Return (X, Y) of the center of cell containing provided text 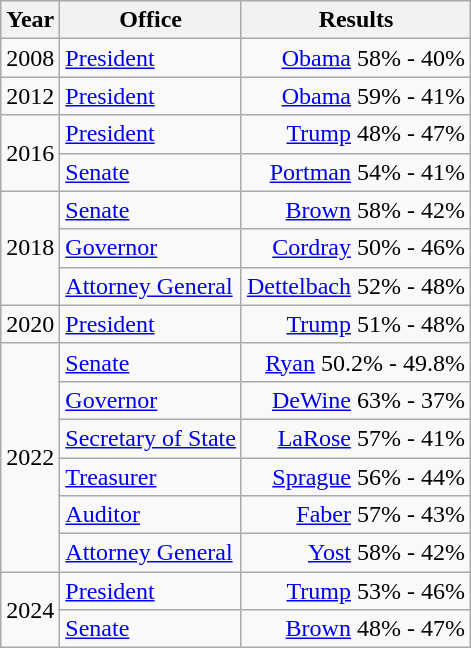
Treasurer (151, 477)
Portman 54% - 41% (356, 172)
Year (30, 20)
2022 (30, 457)
Yost 58% - 42% (356, 553)
2024 (30, 610)
Cordray 50% - 46% (356, 248)
2016 (30, 153)
Trump 51% - 48% (356, 324)
Office (151, 20)
Dettelbach 52% - 48% (356, 286)
2012 (30, 96)
2018 (30, 248)
2020 (30, 324)
Results (356, 20)
Auditor (151, 515)
Obama 58% - 40% (356, 58)
Obama 59% - 41% (356, 96)
Trump 48% - 47% (356, 134)
Trump 53% - 46% (356, 591)
DeWine 63% - 37% (356, 400)
LaRose 57% - 41% (356, 438)
Ryan 50.2% - 49.8% (356, 362)
Faber 57% - 43% (356, 515)
Secretary of State (151, 438)
2008 (30, 58)
Brown 58% - 42% (356, 210)
Sprague 56% - 44% (356, 477)
Brown 48% - 47% (356, 629)
